Search for the cell housing the specified text and yield its [X, Y] center coordinate. 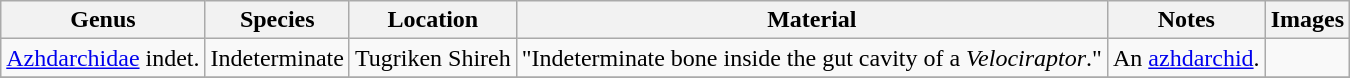
Species [277, 20]
Location [432, 20]
Azhdarchidae indet. [103, 58]
Material [812, 20]
"Indeterminate bone inside the gut cavity of a Velociraptor." [812, 58]
Notes [1186, 20]
Genus [103, 20]
Images [1307, 20]
An azhdarchid. [1186, 58]
Tugriken Shireh [432, 58]
Indeterminate [277, 58]
